Determine the [x, y] coordinate at the center of the cell enclosing the given text.  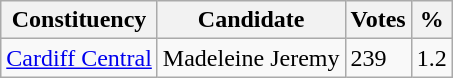
% [432, 20]
Constituency [80, 20]
1.2 [432, 58]
Madeleine Jeremy [251, 58]
239 [378, 58]
Cardiff Central [80, 58]
Votes [378, 20]
Candidate [251, 20]
